Determine the [X, Y] coordinate at the center of the cell enclosing the given text.  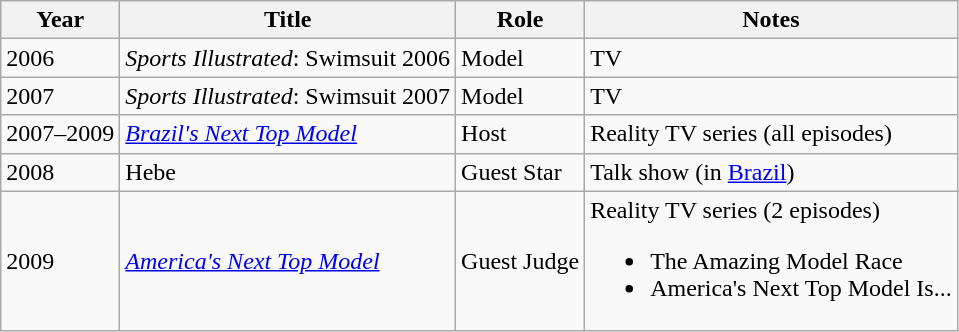
Notes [772, 20]
Sports Illustrated: Swimsuit 2007 [288, 96]
Guest Star [520, 172]
Guest Judge [520, 261]
Title [288, 20]
Sports Illustrated: Swimsuit 2006 [288, 58]
Reality TV series (all episodes) [772, 134]
Role [520, 20]
2009 [60, 261]
America's Next Top Model [288, 261]
2008 [60, 172]
2006 [60, 58]
Reality TV series (2 episodes)The Amazing Model RaceAmerica's Next Top Model Is... [772, 261]
2007–2009 [60, 134]
Hebe [288, 172]
Host [520, 134]
Brazil's Next Top Model [288, 134]
Year [60, 20]
2007 [60, 96]
Talk show (in Brazil) [772, 172]
